Locate the cell with the specified text and output its [x, y] center coordinate. 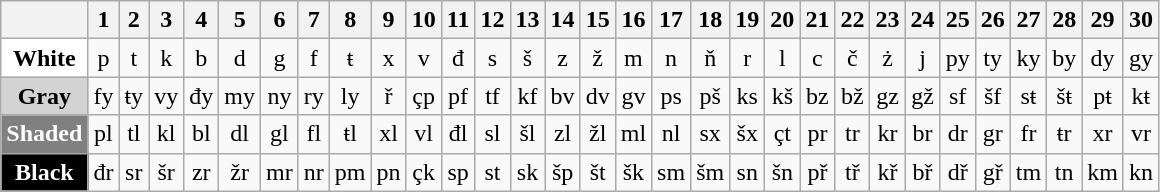
10 [424, 20]
sk [528, 172]
pn [388, 172]
1 [104, 20]
kř [888, 172]
Gray [44, 96]
bz [818, 96]
6 [280, 20]
r [748, 58]
kr [888, 134]
çt [782, 134]
x [388, 58]
bž [852, 96]
çp [424, 96]
j [922, 58]
s [492, 58]
gy [1140, 58]
vl [424, 134]
vy [166, 96]
tr [852, 134]
b [202, 58]
xr [1103, 134]
šl [528, 134]
ŧy [134, 96]
dř [958, 172]
pm [350, 172]
fl [314, 134]
př [818, 172]
nl [672, 134]
f [314, 58]
st [492, 172]
30 [1140, 20]
ky [1028, 58]
bl [202, 134]
my [240, 96]
7 [314, 20]
đy [202, 96]
xl [388, 134]
gž [922, 96]
kš [782, 96]
19 [748, 20]
pš [710, 96]
pl [104, 134]
sm [672, 172]
nr [314, 172]
šŧ [1064, 96]
ry [314, 96]
16 [633, 20]
z [562, 58]
13 [528, 20]
bř [922, 172]
21 [818, 20]
šn [782, 172]
gř [992, 172]
pf [458, 96]
ny [280, 96]
Shaded [44, 134]
šp [562, 172]
kŧ [1140, 96]
sn [748, 172]
5 [240, 20]
c [818, 58]
žr [240, 172]
ly [350, 96]
12 [492, 20]
ż [888, 58]
24 [922, 20]
vr [1140, 134]
White [44, 58]
py [958, 58]
šx [748, 134]
ň [710, 58]
šk [633, 172]
17 [672, 20]
sf [958, 96]
3 [166, 20]
k [166, 58]
t [134, 58]
by [1064, 58]
sp [458, 172]
tl [134, 134]
đl [458, 134]
pr [818, 134]
km [1103, 172]
m [633, 58]
26 [992, 20]
tm [1028, 172]
ks [748, 96]
v [424, 58]
fy [104, 96]
zr [202, 172]
14 [562, 20]
pŧ [1103, 96]
br [922, 134]
sl [492, 134]
št [598, 172]
20 [782, 20]
sx [710, 134]
l [782, 58]
sr [134, 172]
zl [562, 134]
gr [992, 134]
n [672, 58]
tn [1064, 172]
2 [134, 20]
tf [492, 96]
dl [240, 134]
27 [1028, 20]
8 [350, 20]
28 [1064, 20]
sŧ [1028, 96]
18 [710, 20]
šf [992, 96]
gz [888, 96]
ty [992, 58]
25 [958, 20]
p [104, 58]
dy [1103, 58]
Black [44, 172]
dv [598, 96]
ŧ [350, 58]
đ [458, 58]
ř [388, 96]
ps [672, 96]
ŧr [1064, 134]
kl [166, 134]
dr [958, 134]
mr [280, 172]
15 [598, 20]
çk [424, 172]
fr [1028, 134]
tř [852, 172]
kf [528, 96]
ml [633, 134]
23 [888, 20]
d [240, 58]
gv [633, 96]
š [528, 58]
g [280, 58]
29 [1103, 20]
ž [598, 58]
22 [852, 20]
ŧl [350, 134]
šm [710, 172]
kn [1140, 172]
11 [458, 20]
9 [388, 20]
4 [202, 20]
gl [280, 134]
žl [598, 134]
bv [562, 96]
č [852, 58]
šr [166, 172]
đr [104, 172]
